Locate the cell with the specified text and output its [X, Y] center coordinate. 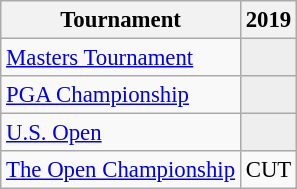
CUT [268, 170]
Masters Tournament [121, 58]
PGA Championship [121, 95]
2019 [268, 20]
U.S. Open [121, 133]
Tournament [121, 20]
The Open Championship [121, 170]
